Pinpoint the cell where the given text exists, returning its (x, y) midpoint coordinate. 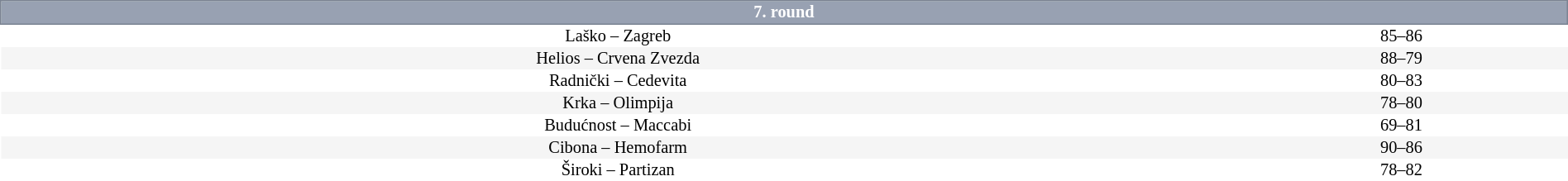
Budućnost – Maccabi (619, 126)
69–81 (1402, 126)
Laško – Zagreb (619, 36)
80–83 (1402, 81)
Krka – Olimpija (619, 102)
90–86 (1402, 147)
78–80 (1402, 102)
Cibona – Hemofarm (619, 147)
7. round (784, 12)
88–79 (1402, 58)
Radnički – Cedevita (619, 81)
78–82 (1402, 170)
85–86 (1402, 36)
Široki – Partizan (619, 170)
Helios – Crvena Zvezda (619, 58)
